Pinpoint the cell where the given text exists, returning its (x, y) midpoint coordinate. 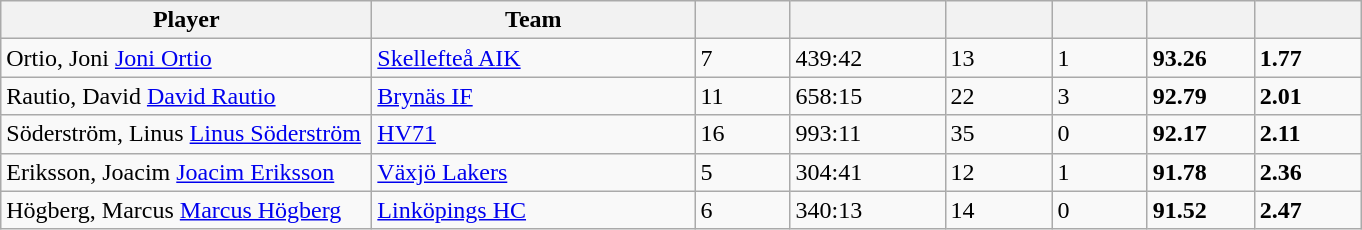
993:11 (868, 134)
5 (742, 172)
11 (742, 96)
92.17 (1200, 134)
Player (186, 20)
340:13 (868, 210)
Högberg, Marcus Marcus Högberg (186, 210)
2.47 (1308, 210)
92.79 (1200, 96)
304:41 (868, 172)
Rautio, David David Rautio (186, 96)
Ortio, Joni Joni Ortio (186, 58)
2.36 (1308, 172)
14 (998, 210)
91.78 (1200, 172)
12 (998, 172)
91.52 (1200, 210)
22 (998, 96)
658:15 (868, 96)
2.01 (1308, 96)
35 (998, 134)
Linköpings HC (534, 210)
7 (742, 58)
Eriksson, Joacim Joacim Eriksson (186, 172)
6 (742, 210)
2.11 (1308, 134)
13 (998, 58)
93.26 (1200, 58)
Brynäs IF (534, 96)
3 (1100, 96)
HV71 (534, 134)
Växjö Lakers (534, 172)
Söderström, Linus Linus Söderström (186, 134)
16 (742, 134)
439:42 (868, 58)
Team (534, 20)
Skellefteå AIK (534, 58)
1.77 (1308, 58)
